Provide the [X, Y] coordinate of the cell's center where the given text is located.  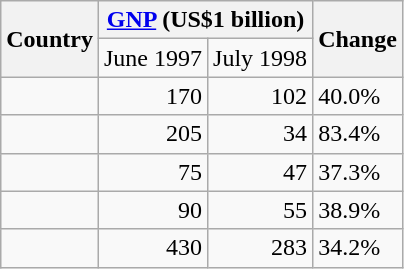
37.3% [358, 172]
83.4% [358, 134]
34 [260, 134]
102 [260, 96]
June 1997 [152, 58]
40.0% [358, 96]
July 1998 [260, 58]
170 [152, 96]
Country [50, 39]
Change [358, 39]
205 [152, 134]
GNP (US$1 billion) [205, 20]
430 [152, 248]
55 [260, 210]
38.9% [358, 210]
283 [260, 248]
47 [260, 172]
90 [152, 210]
34.2% [358, 248]
75 [152, 172]
